Return (X, Y) of the center of cell containing provided text 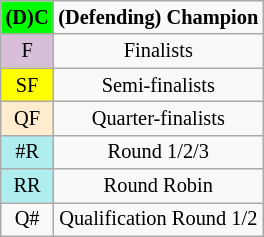
Quarter-finalists (158, 118)
Semi-finalists (158, 85)
Finalists (158, 51)
#R (28, 152)
Qualification Round 1/2 (158, 219)
F (28, 51)
Round 1/2/3 (158, 152)
RR (28, 186)
Q# (28, 219)
(D)C (28, 17)
QF (28, 118)
Round Robin (158, 186)
SF (28, 85)
(Defending) Champion (158, 17)
